Find where the given text appears and provide that cell's center as (X, Y) coordinate. 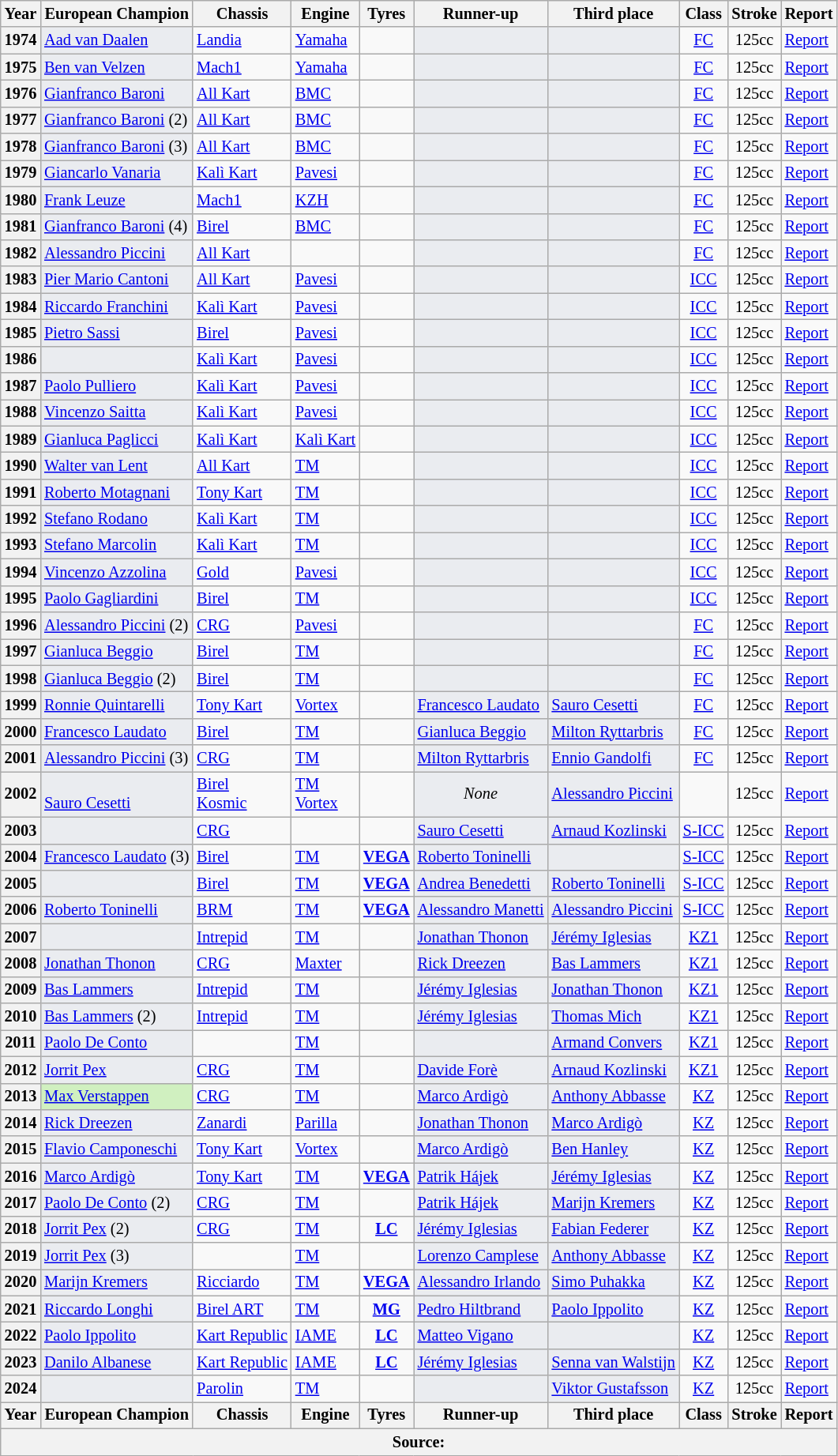
Andrea Benedetti (481, 883)
1975 (21, 67)
Ben Hanley (614, 1149)
1974 (21, 40)
1999 (21, 705)
1991 (21, 492)
1996 (21, 625)
KZH (325, 200)
1990 (21, 465)
2017 (21, 1202)
Gold (242, 572)
2020 (21, 1282)
1984 (21, 307)
2010 (21, 1017)
Landia (242, 40)
1985 (21, 333)
2013 (21, 1097)
Davide Forè (481, 1070)
2005 (21, 883)
Frank Leuze (117, 200)
Viktor Gustafsson (614, 1389)
Gianfranco Baroni (3) (117, 147)
2022 (21, 1336)
1979 (21, 173)
Riccardo Franchini (117, 307)
MG (387, 1309)
Birel Kosmic (242, 794)
Parilla (325, 1123)
Alessandro Piccini (3) (117, 758)
Ronnie Quintarelli (117, 705)
Paolo Pulliero (117, 386)
1986 (21, 359)
Fabian Federer (614, 1229)
Giancarlo Vanaria (117, 173)
TM Vortex (325, 794)
1978 (21, 147)
Aad van Daalen (117, 40)
Walter van Lent (117, 465)
1982 (21, 253)
2002 (21, 794)
Riccardo Longhi (117, 1309)
Parolin (242, 1389)
Stefano Marcolin (117, 545)
Thomas Mich (614, 1017)
Jorrit Pex (117, 1070)
Gianfranco Baroni (2) (117, 120)
2001 (21, 758)
Armand Convers (614, 1043)
Pedro Hiltbrand (481, 1309)
Gianfranco Baroni (117, 93)
2007 (21, 937)
Ennio Gandolfi (614, 758)
Roberto Motagnani (117, 492)
2014 (21, 1123)
1977 (21, 120)
1994 (21, 572)
Jorrit Pex (3) (117, 1256)
2012 (21, 1070)
Paolo De Conto (117, 1043)
2021 (21, 1309)
Alessandro Irlando (481, 1282)
2003 (21, 830)
Zanardi (242, 1123)
Matteo Vigano (481, 1336)
Paolo Gagliardini (117, 599)
2008 (21, 963)
Ben van Velzen (117, 67)
Birel ART (242, 1309)
Vincenzo Saitta (117, 412)
1989 (21, 439)
Pier Mario Cantoni (117, 280)
1998 (21, 679)
Vincenzo Azzolina (117, 572)
Stefano Rodano (117, 519)
Senna van Walstijn (614, 1362)
Maxter (325, 963)
1981 (21, 227)
Bas Lammers (2) (117, 1017)
Flavio Camponeschi (117, 1149)
1983 (21, 280)
Gianluca Beggio (2) (117, 679)
2006 (21, 910)
Alessandro Piccini (2) (117, 625)
None (481, 794)
2023 (21, 1362)
Simo Puhakka (614, 1282)
2009 (21, 990)
Pietro Sassi (117, 333)
1976 (21, 93)
2016 (21, 1176)
Lorenzo Camplese (481, 1256)
2000 (21, 732)
Source: (419, 1442)
Gianluca Paglicci (117, 439)
1992 (21, 519)
1997 (21, 652)
1995 (21, 599)
Gianfranco Baroni (4) (117, 227)
2024 (21, 1389)
2011 (21, 1043)
Paolo De Conto (2) (117, 1202)
2018 (21, 1229)
2015 (21, 1149)
1980 (21, 200)
1988 (21, 412)
1993 (21, 545)
1987 (21, 386)
Danilo Albanese (117, 1362)
2019 (21, 1256)
Alessandro Manetti (481, 910)
2004 (21, 857)
Francesco Laudato (3) (117, 857)
Ricciardo (242, 1282)
Max Verstappen (117, 1097)
BRM (242, 910)
Jorrit Pex (2) (117, 1229)
